Capture the cell that displays the provided text and extract its (x, y) central coordinate. 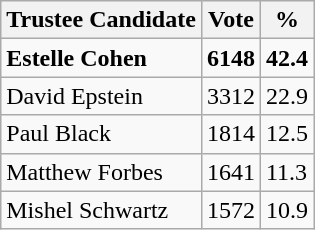
Mishel Schwartz (102, 210)
22.9 (286, 96)
42.4 (286, 58)
Trustee Candidate (102, 20)
Estelle Cohen (102, 58)
David Epstein (102, 96)
11.3 (286, 172)
6148 (230, 58)
10.9 (286, 210)
Paul Black (102, 134)
% (286, 20)
Vote (230, 20)
3312 (230, 96)
12.5 (286, 134)
1641 (230, 172)
1814 (230, 134)
1572 (230, 210)
Matthew Forbes (102, 172)
